Search for the cell housing the specified text and yield its [x, y] center coordinate. 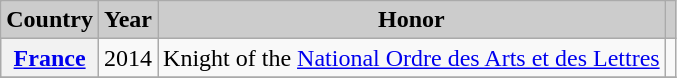
Knight of the National Ordre des Arts et des Lettres [412, 58]
2014 [128, 58]
Honor [412, 20]
France [50, 58]
Year [128, 20]
Country [50, 20]
